Return the [x, y] coordinate for the center point of the cell that contains the specified text.  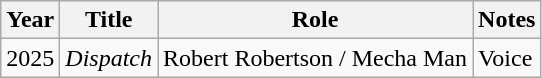
Role [316, 20]
Dispatch [109, 58]
Year [30, 20]
Title [109, 20]
2025 [30, 58]
Robert Robertson / Mecha Man [316, 58]
Voice [507, 58]
Notes [507, 20]
